Return the (x, y) coordinate for the center point of the cell that contains the specified text.  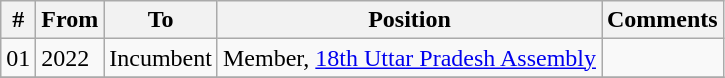
Incumbent (161, 58)
Comments (663, 20)
01 (18, 58)
Member, 18th Uttar Pradesh Assembly (409, 58)
Position (409, 20)
From (70, 20)
# (18, 20)
2022 (70, 58)
To (161, 20)
